Provide the [x, y] coordinate of the cell's center where the given text is located.  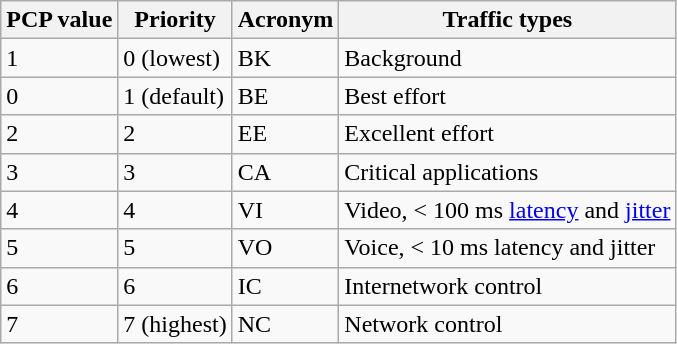
Video, < 100 ms latency and jitter [508, 210]
EE [286, 134]
0 [60, 96]
Best effort [508, 96]
VI [286, 210]
Traffic types [508, 20]
Background [508, 58]
NC [286, 324]
CA [286, 172]
7 (highest) [175, 324]
1 (default) [175, 96]
Priority [175, 20]
VO [286, 248]
0 (lowest) [175, 58]
7 [60, 324]
BE [286, 96]
Excellent effort [508, 134]
Critical applications [508, 172]
BK [286, 58]
Voice, < 10 ms latency and jitter [508, 248]
1 [60, 58]
IC [286, 286]
Acronym [286, 20]
Internetwork control [508, 286]
PCP value [60, 20]
Network control [508, 324]
